Output the [x, y] coordinate of the center of the cell containing the given text.  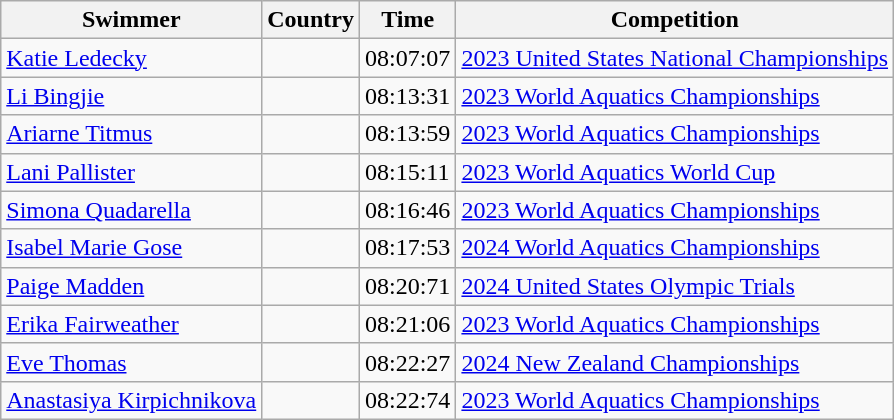
Paige Madden [132, 286]
Katie Ledecky [132, 58]
2024 New Zealand Championships [675, 362]
08:13:59 [407, 134]
2023 United States National Championships [675, 58]
Anastasiya Kirpichnikova [132, 400]
08:21:06 [407, 324]
Competition [675, 20]
Lani Pallister [132, 172]
08:20:71 [407, 286]
Swimmer [132, 20]
08:07:07 [407, 58]
08:22:74 [407, 400]
08:17:53 [407, 248]
2024 United States Olympic Trials [675, 286]
Time [407, 20]
Eve Thomas [132, 362]
08:16:46 [407, 210]
08:13:31 [407, 96]
2023 World Aquatics World Cup [675, 172]
Isabel Marie Gose [132, 248]
08:15:11 [407, 172]
Li Bingjie [132, 96]
08:22:27 [407, 362]
Ariarne Titmus [132, 134]
Simona Quadarella [132, 210]
2024 World Aquatics Championships [675, 248]
Country [311, 20]
Erika Fairweather [132, 324]
